Return (X, Y) of the center of cell containing provided text 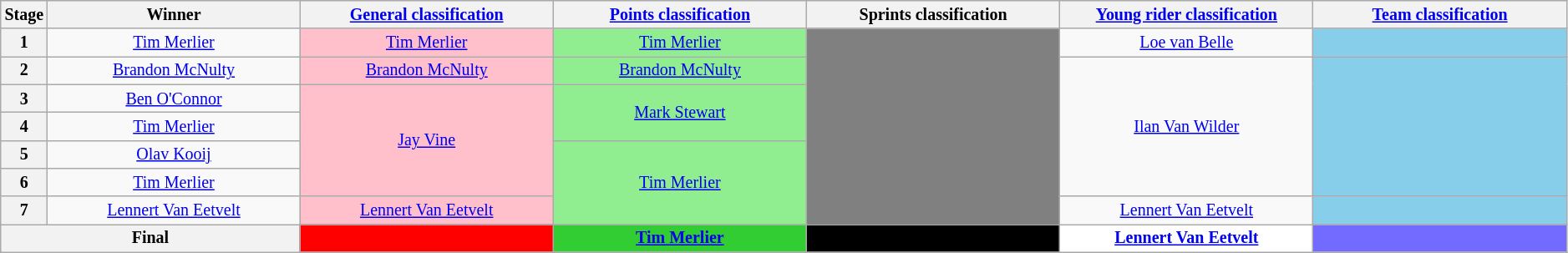
Ben O'Connor (174, 99)
General classification (426, 15)
Winner (174, 15)
7 (24, 210)
Sprints classification (934, 15)
Mark Stewart (680, 112)
5 (24, 154)
Final (150, 239)
6 (24, 182)
1 (24, 43)
Loe van Belle (1186, 43)
Ilan Van Wilder (1186, 127)
Young rider classification (1186, 15)
Stage (24, 15)
Jay Vine (426, 140)
Team classification (1440, 15)
3 (24, 99)
2 (24, 70)
Olav Kooij (174, 154)
4 (24, 127)
Points classification (680, 15)
